Find where the given text appears and provide that cell's center as (X, Y) coordinate. 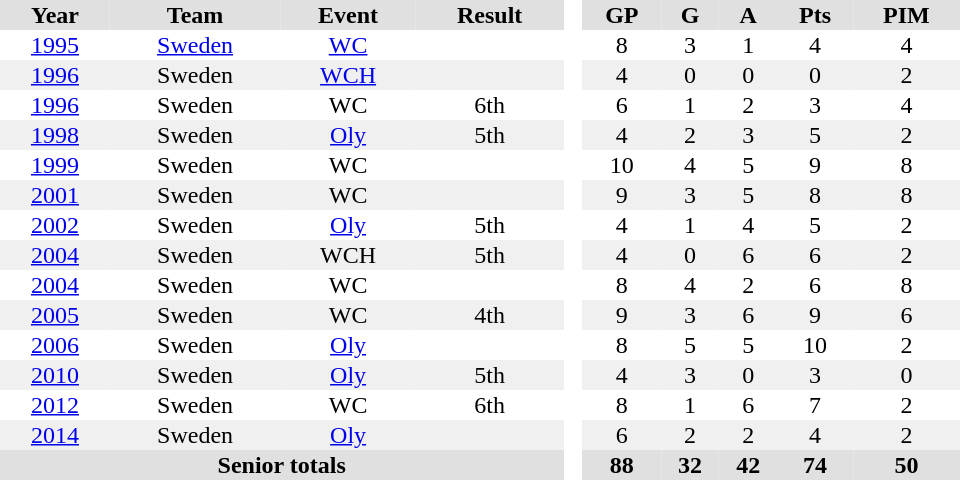
2005 (55, 315)
GP (622, 15)
2012 (55, 405)
32 (690, 465)
Event (348, 15)
74 (814, 465)
2010 (55, 375)
4th (490, 315)
7 (814, 405)
A (748, 15)
88 (622, 465)
42 (748, 465)
G (690, 15)
1995 (55, 45)
Year (55, 15)
Senior totals (282, 465)
50 (906, 465)
Result (490, 15)
1998 (55, 135)
2001 (55, 195)
1999 (55, 165)
Team (195, 15)
PIM (906, 15)
Pts (814, 15)
2002 (55, 225)
2014 (55, 435)
2006 (55, 345)
